For the text-containing cell, return its midpoint in (x, y) coordinate format. 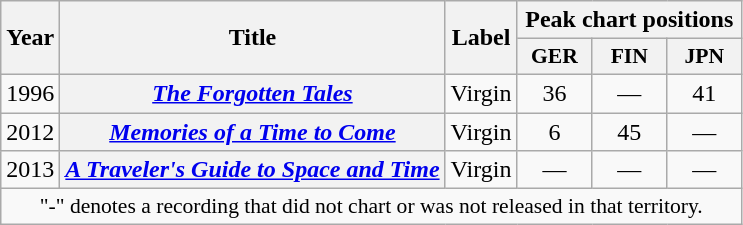
Peak chart positions (630, 20)
JPN (704, 57)
"-" denotes a recording that did not chart or was not released in that territory. (372, 207)
2012 (30, 131)
GER (554, 57)
Label (481, 38)
2013 (30, 170)
36 (554, 93)
1996 (30, 93)
6 (554, 131)
A Traveler's Guide to Space and Time (252, 170)
FIN (630, 57)
Title (252, 38)
Year (30, 38)
Memories of a Time to Come (252, 131)
The Forgotten Tales (252, 93)
45 (630, 131)
41 (704, 93)
